Find where the given text appears and provide that cell's center as (x, y) coordinate. 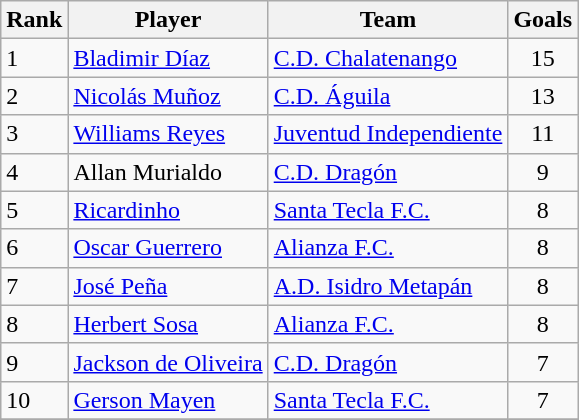
Williams Reyes (168, 134)
6 (34, 248)
Oscar Guerrero (168, 248)
13 (543, 96)
11 (543, 134)
C.D. Águila (388, 96)
José Peña (168, 286)
Ricardinho (168, 210)
4 (34, 172)
Goals (543, 20)
C.D. Chalatenango (388, 58)
1 (34, 58)
Player (168, 20)
Rank (34, 20)
Nicolás Muñoz (168, 96)
Team (388, 20)
10 (34, 400)
Jackson de Oliveira (168, 362)
5 (34, 210)
2 (34, 96)
A.D. Isidro Metapán (388, 286)
Gerson Mayen (168, 400)
Juventud Independiente (388, 134)
3 (34, 134)
Allan Murialdo (168, 172)
Bladimir Díaz (168, 58)
Herbert Sosa (168, 324)
15 (543, 58)
